Determine the [X, Y] coordinate at the center of the cell enclosing the given text.  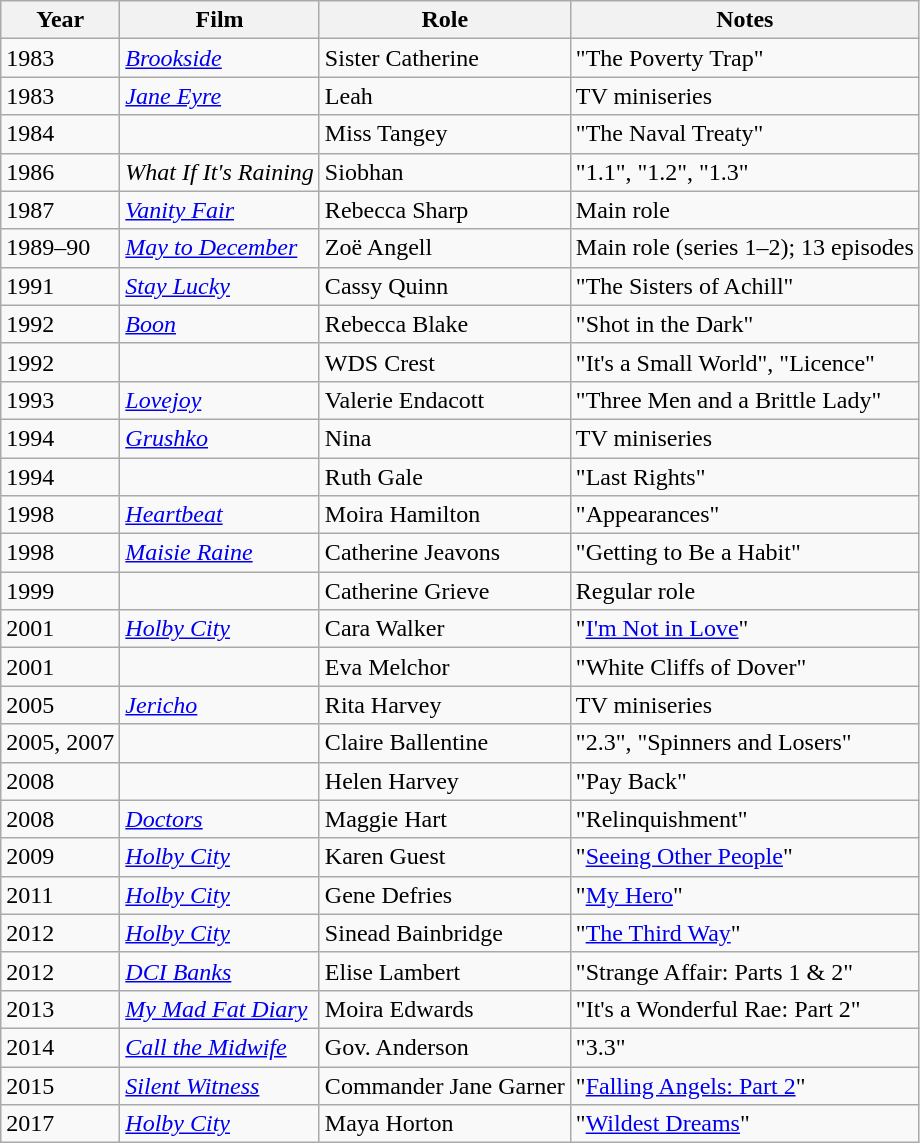
"It's a Small World", "Licence" [744, 362]
Boon [220, 324]
"Pay Back" [744, 781]
Elise Lambert [444, 971]
Siobhan [444, 172]
"Wildest Dreams" [744, 1124]
Call the Midwife [220, 1047]
Cara Walker [444, 629]
1987 [60, 210]
Silent Witness [220, 1085]
Vanity Fair [220, 210]
Maggie Hart [444, 819]
"Shot in the Dark" [744, 324]
Role [444, 20]
"The Naval Treaty" [744, 134]
2005, 2007 [60, 743]
What If It's Raining [220, 172]
Heartbeat [220, 515]
"My Hero" [744, 895]
Zoë Angell [444, 248]
"Last Rights" [744, 477]
"The Sisters of Achill" [744, 286]
"Strange Affair: Parts 1 & 2" [744, 971]
Lovejoy [220, 400]
"The Third Way" [744, 933]
"2.3", "Spinners and Losers" [744, 743]
Sister Catherine [444, 58]
Moira Hamilton [444, 515]
Regular role [744, 591]
Stay Lucky [220, 286]
2015 [60, 1085]
Commander Jane Garner [444, 1085]
2011 [60, 895]
"Three Men and a Brittle Lady" [744, 400]
Ruth Gale [444, 477]
2014 [60, 1047]
Nina [444, 438]
2005 [60, 705]
Brookside [220, 58]
WDS Crest [444, 362]
2009 [60, 857]
My Mad Fat Diary [220, 1009]
Sinead Bainbridge [444, 933]
Grushko [220, 438]
1991 [60, 286]
Gene Defries [444, 895]
"Relinquishment" [744, 819]
Rebecca Blake [444, 324]
1999 [60, 591]
May to December [220, 248]
1984 [60, 134]
"I'm Not in Love" [744, 629]
Film [220, 20]
Notes [744, 20]
"It's a Wonderful Rae: Part 2" [744, 1009]
Eva Melchor [444, 667]
Maisie Raine [220, 553]
1989–90 [60, 248]
"3.3" [744, 1047]
Maya Horton [444, 1124]
"1.1", "1.2", "1.3" [744, 172]
"White Cliffs of Dover" [744, 667]
Catherine Jeavons [444, 553]
"The Poverty Trap" [744, 58]
2017 [60, 1124]
DCI Banks [220, 971]
Main role (series 1–2); 13 episodes [744, 248]
Valerie Endacott [444, 400]
Karen Guest [444, 857]
Jericho [220, 705]
Doctors [220, 819]
Cassy Quinn [444, 286]
"Seeing Other People" [744, 857]
Leah [444, 96]
"Getting to Be a Habit" [744, 553]
1986 [60, 172]
Miss Tangey [444, 134]
"Falling Angels: Part 2" [744, 1085]
Helen Harvey [444, 781]
Rebecca Sharp [444, 210]
Claire Ballentine [444, 743]
2013 [60, 1009]
Jane Eyre [220, 96]
Moira Edwards [444, 1009]
"Appearances" [744, 515]
Catherine Grieve [444, 591]
Year [60, 20]
Rita Harvey [444, 705]
1993 [60, 400]
Gov. Anderson [444, 1047]
Main role [744, 210]
